Pinpoint the cell where the given text exists, returning its (x, y) midpoint coordinate. 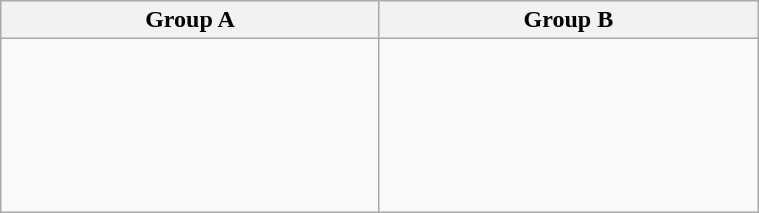
Group A (190, 20)
Group B (568, 20)
